Find where the given text appears and provide that cell's center as [x, y] coordinate. 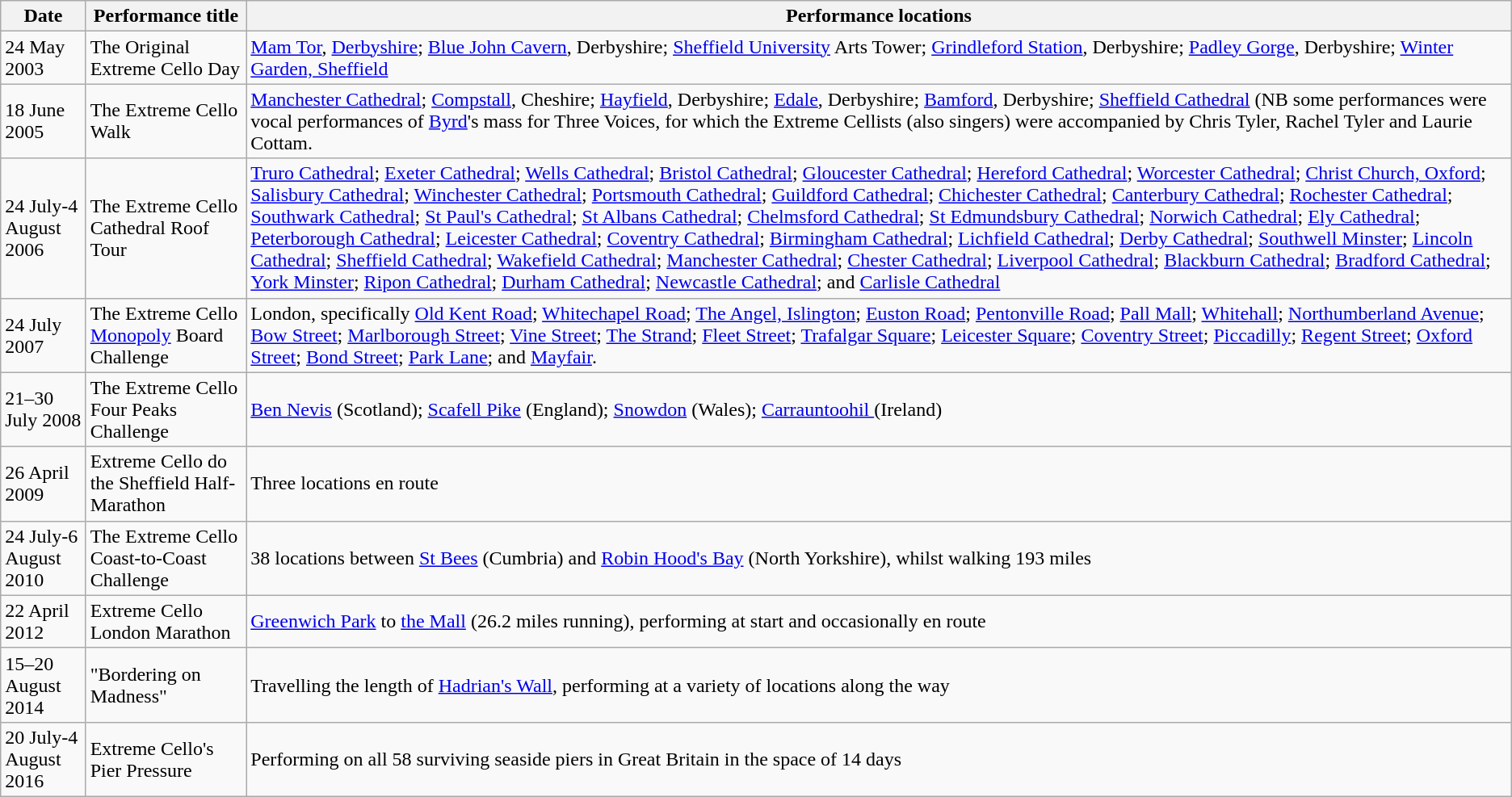
15–20 August 2014 [44, 685]
Performing on all 58 surviving seaside piers in Great Britain in the space of 14 days [879, 759]
24 May 2003 [44, 58]
The Extreme Cello Coast-to-Coast Challenge [166, 558]
24 July-6 August 2010 [44, 558]
Date [44, 16]
21–30 July 2008 [44, 409]
26 April 2009 [44, 484]
18 June 2005 [44, 121]
The Extreme Cello Cathedral Roof Tour [166, 228]
The Original Extreme Cello Day [166, 58]
The Extreme Cello Walk [166, 121]
Extreme Cello do the Sheffield Half-Marathon [166, 484]
Three locations en route [879, 484]
Extreme Cello's Pier Pressure [166, 759]
20 July-4 August 2016 [44, 759]
The Extreme Cello Monopoly Board Challenge [166, 335]
38 locations between St Bees (Cumbria) and Robin Hood's Bay (North Yorkshire), whilst walking 193 miles [879, 558]
24 July 2007 [44, 335]
"Bordering on Madness" [166, 685]
The Extreme Cello Four Peaks Challenge [166, 409]
Performance locations [879, 16]
Ben Nevis (Scotland); Scafell Pike (England); Snowdon (Wales); Carrauntoohil (Ireland) [879, 409]
24 July-4 August 2006 [44, 228]
Travelling the length of Hadrian's Wall, performing at a variety of locations along the way [879, 685]
Performance title [166, 16]
Extreme Cello London Marathon [166, 622]
22 April 2012 [44, 622]
Greenwich Park to the Mall (26.2 miles running), performing at start and occasionally en route [879, 622]
